Provide the (x, y) coordinate of the cell's center where the given text is located.  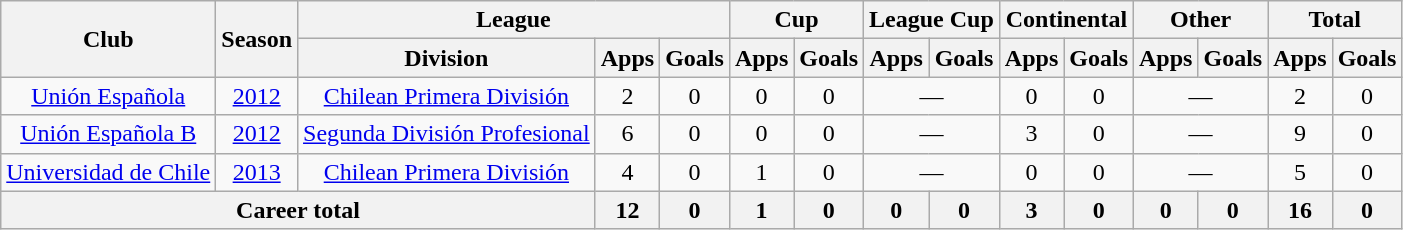
Season (257, 39)
9 (1300, 134)
Unión Española B (108, 134)
16 (1300, 210)
6 (627, 134)
12 (627, 210)
Division (447, 58)
League (514, 20)
Unión Española (108, 96)
Total (1335, 20)
Other (1201, 20)
Career total (298, 210)
Club (108, 39)
5 (1300, 172)
2013 (257, 172)
Continental (1066, 20)
Segunda División Profesional (447, 134)
League Cup (932, 20)
Cup (796, 20)
4 (627, 172)
Universidad de Chile (108, 172)
